Find where the given text appears and provide that cell's center as (x, y) coordinate. 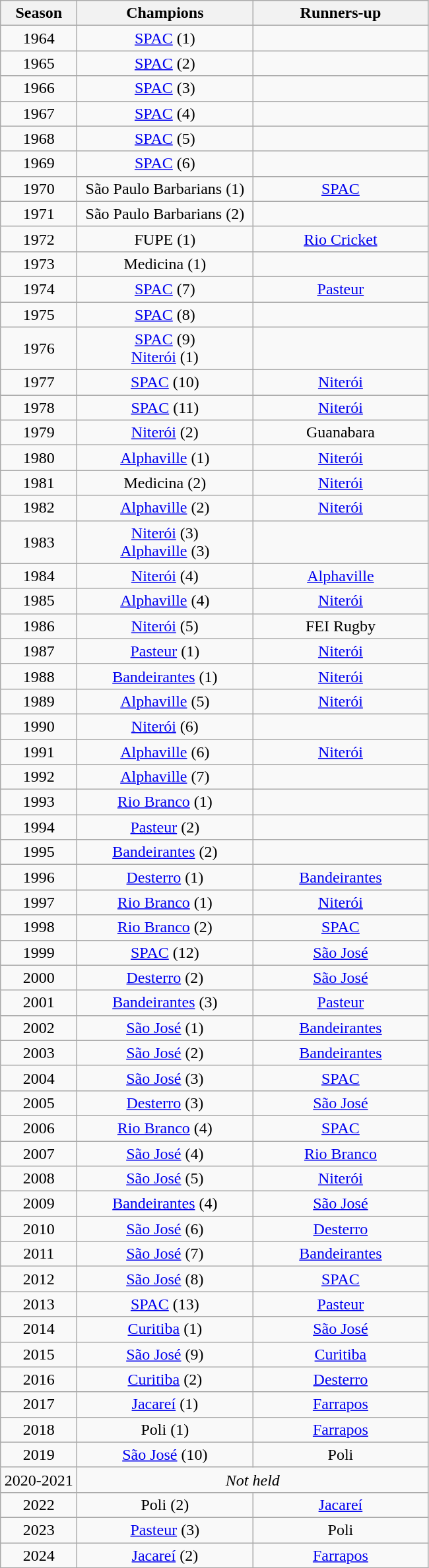
2014 (39, 1329)
2012 (39, 1279)
Rio Branco (4) (165, 1128)
2009 (39, 1204)
Rio Branco (341, 1154)
São José (2) (165, 1053)
Niterói (6) (165, 726)
São Paulo Barbarians (2) (165, 214)
Bandeirantes (3) (165, 1003)
1996 (39, 877)
Curitiba (1) (165, 1329)
2013 (39, 1304)
São José (6) (165, 1229)
Desterro (1) (165, 877)
2004 (39, 1078)
1968 (39, 139)
2000 (39, 978)
2020-2021 (39, 1480)
Bandeirantes (2) (165, 852)
1975 (39, 315)
1976 (39, 348)
Runners-up (341, 13)
Jacareí (1) (165, 1404)
2022 (39, 1505)
FEI Rugby (341, 626)
1983 (39, 542)
Desterro (2) (165, 978)
SPAC (8) (165, 315)
1992 (39, 777)
SPAC (7) (165, 289)
Pasteur (3) (165, 1530)
São José (3) (165, 1078)
Niterói (2) (165, 433)
Alphaville (6) (165, 751)
Alphaville (5) (165, 701)
Niterói (3) Alphaville (3) (165, 542)
Niterói (5) (165, 626)
2010 (39, 1229)
2018 (39, 1429)
1980 (39, 458)
2019 (39, 1455)
2024 (39, 1555)
1973 (39, 264)
Not held (253, 1480)
Bandeirantes (1) (165, 676)
2023 (39, 1530)
SPAC (13) (165, 1304)
1971 (39, 214)
2006 (39, 1128)
1966 (39, 88)
1979 (39, 433)
1993 (39, 802)
Medicina (2) (165, 483)
1978 (39, 408)
2015 (39, 1354)
SPAC (10) (165, 383)
Alphaville (341, 576)
1965 (39, 63)
Poli (2) (165, 1505)
2005 (39, 1103)
1988 (39, 676)
1986 (39, 626)
1970 (39, 189)
SPAC (9) Niterói (1) (165, 348)
SPAC (12) (165, 953)
1989 (39, 701)
Medicina (1) (165, 264)
SPAC (2) (165, 63)
1974 (39, 289)
Curitiba (2) (165, 1379)
Poli (1) (165, 1429)
Alphaville (1) (165, 458)
1964 (39, 38)
São José (10) (165, 1455)
Bandeirantes (4) (165, 1204)
1984 (39, 576)
São José (8) (165, 1279)
Alphaville (2) (165, 508)
SPAC (11) (165, 408)
2001 (39, 1003)
São Paulo Barbarians (1) (165, 189)
SPAC (4) (165, 113)
São José (5) (165, 1179)
1981 (39, 483)
1982 (39, 508)
1972 (39, 239)
Pasteur (1) (165, 651)
Rio Cricket (341, 239)
2002 (39, 1028)
São José (4) (165, 1154)
2016 (39, 1379)
São José (9) (165, 1354)
2008 (39, 1179)
Jacareí (2) (165, 1555)
1977 (39, 383)
1969 (39, 164)
Niterói (4) (165, 576)
Jacareí (341, 1505)
1999 (39, 953)
Rio Branco (2) (165, 927)
SPAC (5) (165, 139)
Guanabara (341, 433)
SPAC (3) (165, 88)
Champions (165, 13)
FUPE (1) (165, 239)
São José (7) (165, 1254)
2017 (39, 1404)
1998 (39, 927)
Alphaville (4) (165, 601)
Pasteur (2) (165, 827)
1987 (39, 651)
Desterro (3) (165, 1103)
Alphaville (7) (165, 777)
1994 (39, 827)
1991 (39, 751)
1997 (39, 902)
2007 (39, 1154)
1995 (39, 852)
1967 (39, 113)
2003 (39, 1053)
Curitiba (341, 1354)
SPAC (1) (165, 38)
São José (1) (165, 1028)
1990 (39, 726)
Season (39, 13)
SPAC (6) (165, 164)
1985 (39, 601)
2011 (39, 1254)
